Provide the (x, y) coordinate of the cell's center where the given text is located.  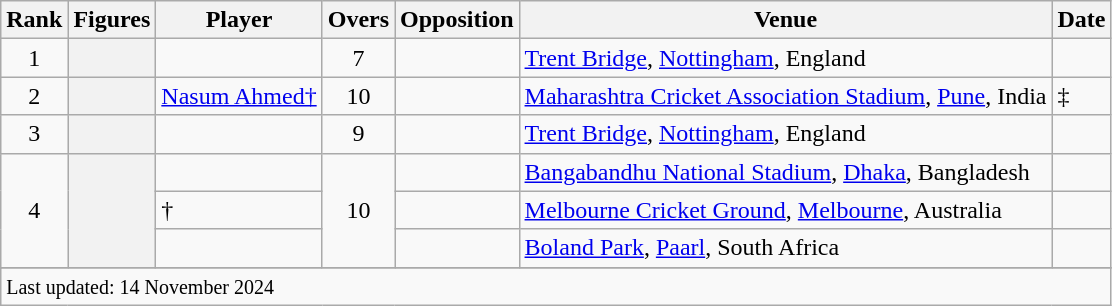
† (239, 210)
2 (34, 96)
3 (34, 134)
Overs (358, 20)
4 (34, 210)
1 (34, 58)
Bangabandhu National Stadium, Dhaka, Bangladesh (786, 172)
Rank (34, 20)
‡ (1082, 96)
Player (239, 20)
Maharashtra Cricket Association Stadium, Pune, India (786, 96)
Last updated: 14 November 2024 (556, 286)
Boland Park, Paarl, South Africa (786, 248)
Date (1082, 20)
Opposition (457, 20)
7 (358, 58)
Figures (112, 20)
Venue (786, 20)
Melbourne Cricket Ground, Melbourne, Australia (786, 210)
Nasum Ahmed† (239, 96)
9 (358, 134)
